From the cell containing the given text, extract its center point as (X, Y) coordinate. 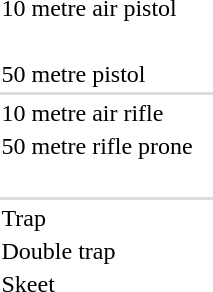
Trap (97, 218)
Double trap (97, 251)
50 metre rifle prone (97, 146)
10 metre air rifle (97, 113)
50 metre pistol (97, 74)
